Output the [x, y] coordinate of the center of the cell containing the given text.  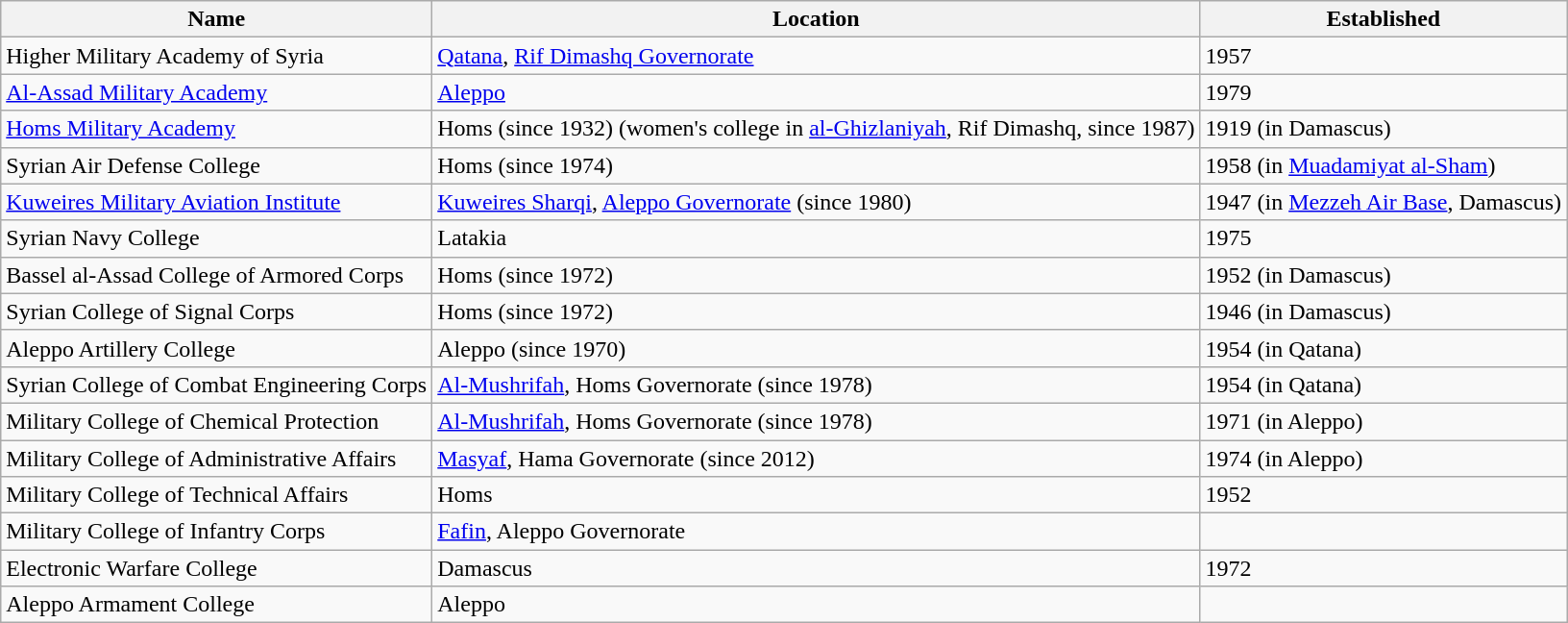
Homs [817, 495]
Location [817, 19]
Military College of Technical Affairs [217, 495]
1958 (in Muadamiyat al-Sham) [1384, 165]
Qatana, Rif Dimashq Governorate [817, 56]
1975 [1384, 238]
Homs Military Academy [217, 129]
1947 (in Mezzeh Air Base, Damascus) [1384, 202]
Syrian College of Signal Corps [217, 311]
Homs (since 1974) [817, 165]
1957 [1384, 56]
1974 (in Aleppo) [1384, 459]
Masyaf, Hama Governorate (since 2012) [817, 459]
1952 (in Damascus) [1384, 275]
Al-Assad Military Academy [217, 92]
Kuweires Sharqi, Aleppo Governorate (since 1980) [817, 202]
1972 [1384, 568]
Aleppo Artillery College [217, 348]
Latakia [817, 238]
Military College of Administrative Affairs [217, 459]
Syrian College of Combat Engineering Corps [217, 385]
Kuweires Military Aviation Institute [217, 202]
Syrian Air Defense College [217, 165]
Military College of Chemical Protection [217, 421]
Established [1384, 19]
1952 [1384, 495]
Syrian Navy College [217, 238]
Electronic Warfare College [217, 568]
1946 (in Damascus) [1384, 311]
Damascus [817, 568]
1919 (in Damascus) [1384, 129]
Name [217, 19]
1971 (in Aleppo) [1384, 421]
Military College of Infantry Corps [217, 532]
Fafin, Aleppo Governorate [817, 532]
Aleppo (since 1970) [817, 348]
1979 [1384, 92]
Higher Military Academy of Syria [217, 56]
Homs (since 1932) (women's college in al-Ghizlaniyah, Rif Dimashq, since 1987) [817, 129]
Aleppo Armament College [217, 605]
Bassel al-Assad College of Armored Corps [217, 275]
